Determine the (x, y) coordinate at the center of the cell enclosing the given text.  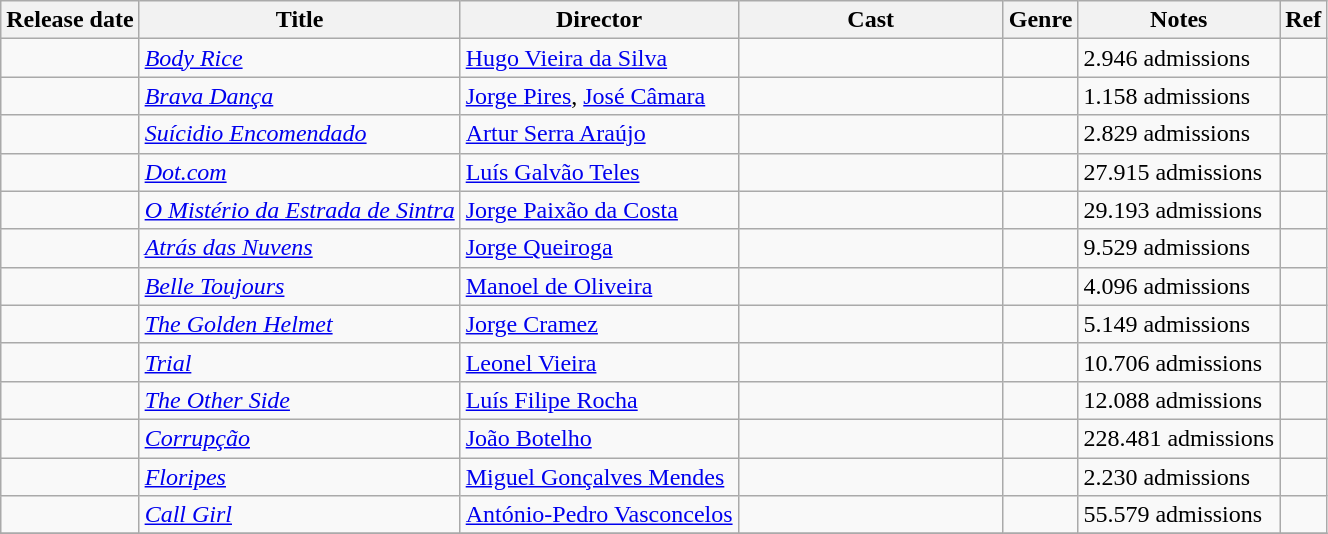
Title (300, 20)
Genre (1040, 20)
Floripes (300, 477)
Artur Serra Araújo (599, 134)
9.529 admissions (1179, 248)
Director (599, 20)
2.230 admissions (1179, 477)
Leonel Vieira (599, 362)
Release date (70, 20)
Notes (1179, 20)
2.946 admissions (1179, 58)
Body Rice (300, 58)
55.579 admissions (1179, 515)
Brava Dança (300, 96)
João Botelho (599, 438)
10.706 admissions (1179, 362)
Suícidio Encomendado (300, 134)
1.158 admissions (1179, 96)
Trial (300, 362)
Belle Toujours (300, 286)
O Mistério da Estrada de Sintra (300, 210)
Ref (1304, 20)
Jorge Pires, José Câmara (599, 96)
Manoel de Oliveira (599, 286)
Atrás das Nuvens (300, 248)
Cast (870, 20)
Dot.com (300, 172)
4.096 admissions (1179, 286)
29.193 admissions (1179, 210)
António-Pedro Vasconcelos (599, 515)
Corrupção (300, 438)
Luís Galvão Teles (599, 172)
Jorge Paixão da Costa (599, 210)
2.829 admissions (1179, 134)
228.481 admissions (1179, 438)
Luís Filipe Rocha (599, 400)
27.915 admissions (1179, 172)
12.088 admissions (1179, 400)
Hugo Vieira da Silva (599, 58)
Jorge Queiroga (599, 248)
The Other Side (300, 400)
Jorge Cramez (599, 324)
The Golden Helmet (300, 324)
Call Girl (300, 515)
Miguel Gonçalves Mendes (599, 477)
5.149 admissions (1179, 324)
